Extract the (x, y) coordinate from the center of the cell holding the provided text.  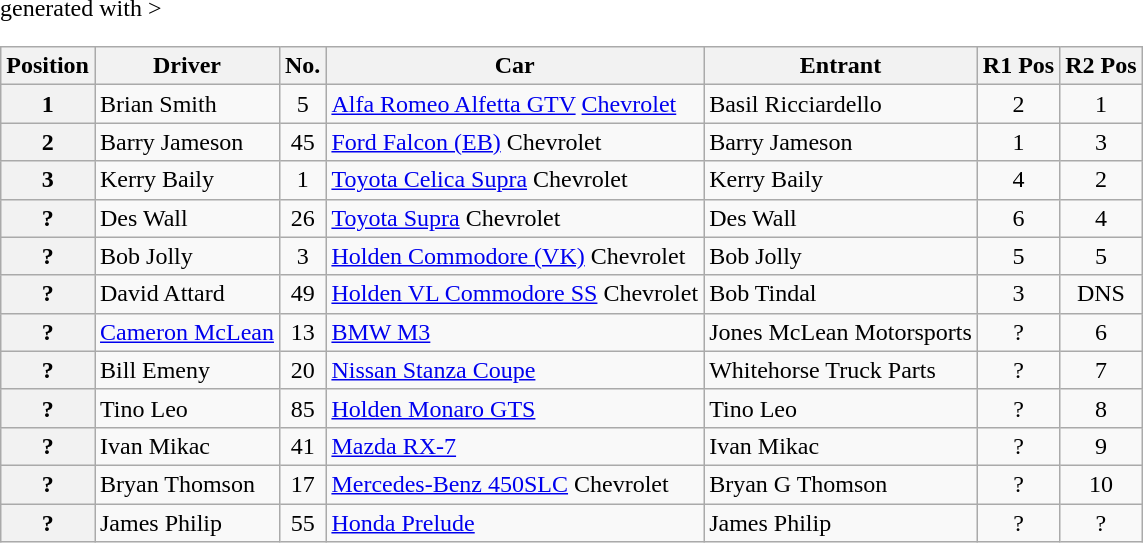
Nissan Stanza Coupe (515, 370)
85 (302, 408)
55 (302, 523)
R2 Pos (1101, 66)
20 (302, 370)
Entrant (841, 66)
R1 Pos (1018, 66)
Cameron McLean (186, 332)
David Attard (186, 294)
Holden Monaro GTS (515, 408)
Bryan Thomson (186, 484)
Toyota Celica Supra Chevrolet (515, 180)
Basil Ricciardello (841, 104)
Mazda RX-7 (515, 446)
Ford Falcon (EB) Chevrolet (515, 142)
Whitehorse Truck Parts (841, 370)
Holden VL Commodore SS Chevrolet (515, 294)
Honda Prelude (515, 523)
45 (302, 142)
Car (515, 66)
Holden Commodore (VK) Chevrolet (515, 256)
Alfa Romeo Alfetta GTV Chevrolet (515, 104)
Position (48, 66)
No. (302, 66)
8 (1101, 408)
Mercedes-Benz 450SLC Chevrolet (515, 484)
Bryan G Thomson (841, 484)
7 (1101, 370)
BMW M3 (515, 332)
Brian Smith (186, 104)
13 (302, 332)
10 (1101, 484)
49 (302, 294)
41 (302, 446)
Jones McLean Motorsports (841, 332)
Toyota Supra Chevrolet (515, 218)
9 (1101, 446)
DNS (1101, 294)
Bob Tindal (841, 294)
17 (302, 484)
Driver (186, 66)
26 (302, 218)
Bill Emeny (186, 370)
